Output the [X, Y] coordinate of the center of the cell containing the given text.  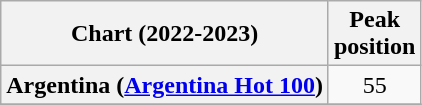
Peakposition [374, 34]
55 [374, 85]
Argentina (Argentina Hot 100) [165, 85]
Chart (2022-2023) [165, 34]
